Return the (X, Y) coordinate for the center point of the cell that contains the specified text.  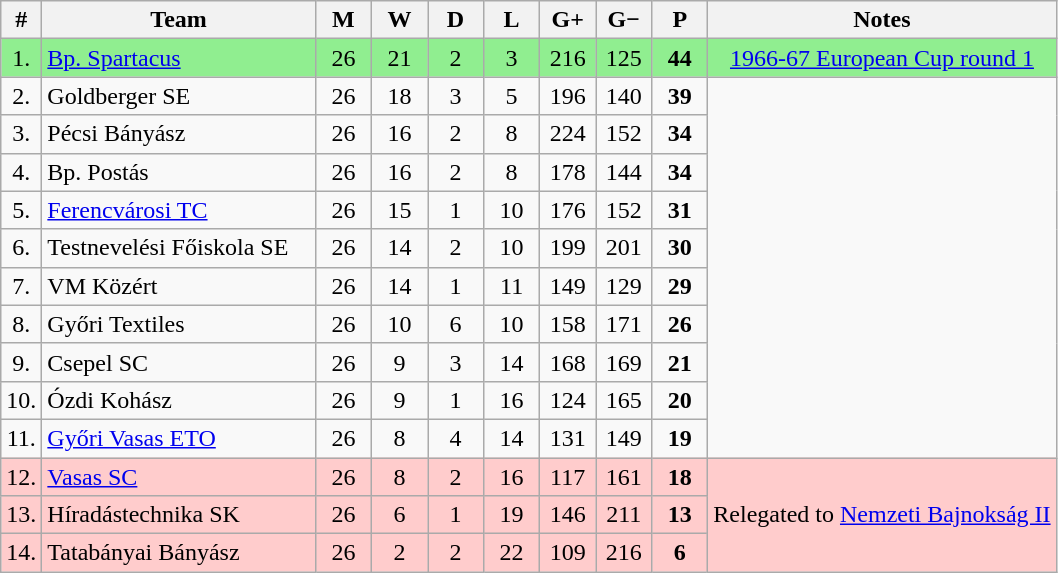
D (456, 20)
Ferencvárosi TC (179, 210)
Relegated to Nemzeti Bajnokság II (882, 515)
30 (680, 248)
117 (568, 477)
G+ (568, 20)
P (680, 20)
144 (624, 172)
146 (568, 515)
140 (624, 96)
5 (512, 96)
Team (179, 20)
3. (22, 134)
8. (22, 324)
22 (512, 553)
199 (568, 248)
109 (568, 553)
Vasas SC (179, 477)
1. (22, 58)
G− (624, 20)
169 (624, 362)
# (22, 20)
7. (22, 286)
L (512, 20)
1966-67 European Cup round 1 (882, 58)
31 (680, 210)
11 (512, 286)
5. (22, 210)
168 (568, 362)
171 (624, 324)
161 (624, 477)
39 (680, 96)
196 (568, 96)
29 (680, 286)
Ózdi Kohász (179, 400)
224 (568, 134)
201 (624, 248)
M (343, 20)
15 (399, 210)
20 (680, 400)
14. (22, 553)
Goldberger SE (179, 96)
VM Közért (179, 286)
131 (568, 438)
176 (568, 210)
Csepel SC (179, 362)
W (399, 20)
165 (624, 400)
178 (568, 172)
Notes (882, 20)
4 (456, 438)
Győri Vasas ETO (179, 438)
Bp. Postás (179, 172)
125 (624, 58)
Testnevelési Főiskola SE (179, 248)
13 (680, 515)
Pécsi Bányász (179, 134)
Híradástechnika SK (179, 515)
11. (22, 438)
13. (22, 515)
2. (22, 96)
129 (624, 286)
4. (22, 172)
12. (22, 477)
211 (624, 515)
Győri Textiles (179, 324)
158 (568, 324)
Tatabányai Bányász (179, 553)
44 (680, 58)
Bp. Spartacus (179, 58)
10. (22, 400)
6. (22, 248)
124 (568, 400)
9. (22, 362)
